Return the (X, Y) coordinate for the center point of the cell that contains the specified text.  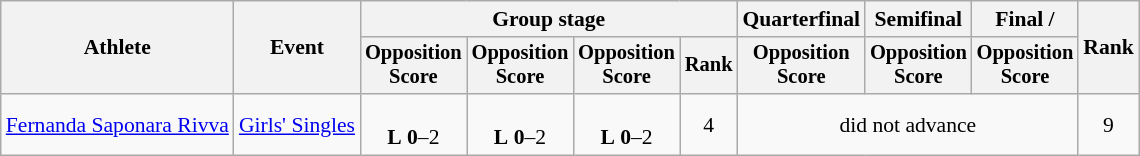
Event (297, 48)
Girls' Singles (297, 124)
4 (709, 124)
Final / (1026, 19)
9 (1108, 124)
Fernanda Saponara Rivva (118, 124)
Quarterfinal (801, 19)
Group stage (548, 19)
did not advance (908, 124)
Semifinal (918, 19)
Athlete (118, 48)
